Search for the cell housing the specified text and yield its [X, Y] center coordinate. 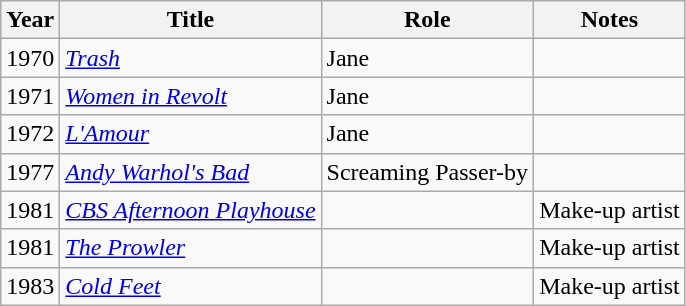
1970 [30, 58]
CBS Afternoon Playhouse [190, 210]
L'Amour [190, 134]
Screaming Passer-by [428, 172]
Cold Feet [190, 286]
Notes [610, 20]
The Prowler [190, 248]
Role [428, 20]
1983 [30, 286]
Women in Revolt [190, 96]
Title [190, 20]
1977 [30, 172]
Trash [190, 58]
1972 [30, 134]
Andy Warhol's Bad [190, 172]
Year [30, 20]
1971 [30, 96]
